Output the (x, y) coordinate of the center of the cell containing the given text.  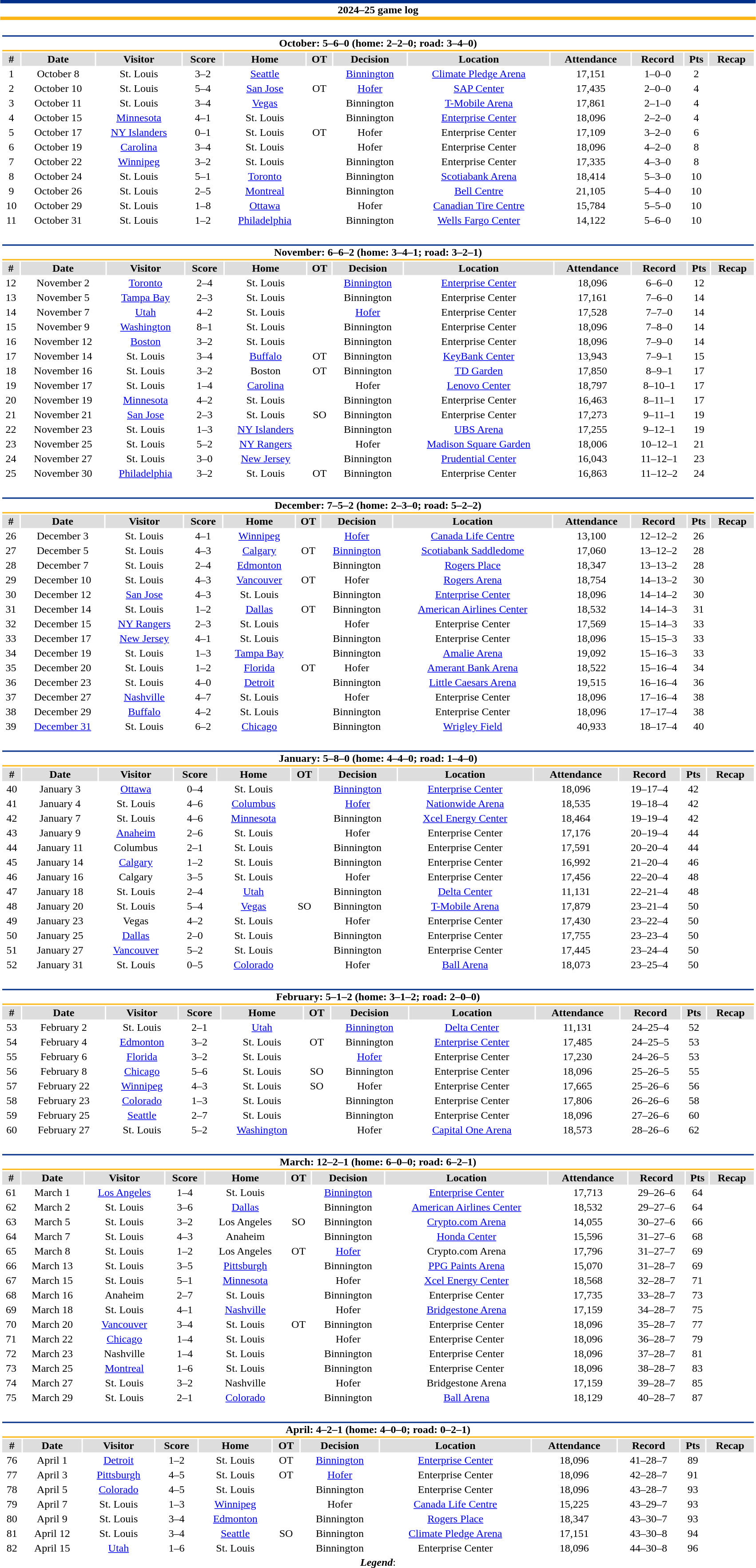
October 22 (59, 162)
December 12 (63, 594)
27–26–6 (650, 1116)
0–4 (195, 789)
March 5 (52, 1222)
16,463 (593, 400)
21–20–4 (649, 863)
36–28–7 (657, 1339)
18,073 (576, 965)
29 (11, 580)
December 31 (63, 727)
Rogers Arena (473, 580)
17,735 (588, 1295)
39–28–7 (657, 1383)
43 (12, 833)
Scotiabank Saddledome (473, 551)
Capital One Arena (472, 1130)
December 10 (63, 580)
0–5 (195, 965)
17,850 (593, 371)
15–16–3 (658, 653)
Bell Centre (479, 191)
20–20–4 (649, 847)
19–18–4 (649, 804)
17,528 (593, 312)
15,225 (574, 1505)
Prudential Center (479, 459)
24–25–5 (650, 1042)
22–21–4 (649, 892)
91 (693, 1475)
December 20 (63, 668)
March 13 (52, 1266)
16–16–4 (658, 682)
40,933 (591, 727)
13,943 (593, 356)
37–28–7 (657, 1354)
18,464 (576, 818)
54 (12, 1042)
33–28–7 (657, 1295)
19–17–4 (649, 789)
17,485 (577, 1042)
November 19 (63, 400)
18,414 (591, 176)
76 (12, 1460)
PPG Paints Arena (466, 1266)
18,129 (588, 1398)
35–28–7 (657, 1324)
17,445 (576, 950)
23–23–4 (649, 935)
39 (11, 727)
February 27 (64, 1130)
31–27–7 (657, 1251)
14–14–3 (658, 610)
December 14 (63, 610)
Lenovo Center (479, 386)
18,535 (576, 804)
15,784 (591, 206)
17,665 (577, 1086)
42–28–7 (649, 1475)
8–11–1 (659, 400)
18,006 (593, 444)
January 25 (60, 935)
87 (697, 1398)
18–17–4 (658, 727)
2024–25 game log (378, 10)
January 20 (60, 906)
14–13–2 (658, 580)
15,596 (588, 1236)
40–28–7 (657, 1398)
25–26–6 (650, 1086)
18,573 (577, 1130)
20 (11, 400)
Wrigley Field (473, 727)
8–1 (204, 327)
April 12 (52, 1534)
October 24 (59, 176)
February 23 (64, 1101)
TD Garden (479, 371)
January: 5–8–0 (home: 4–4–0; road: 1–4–0) (378, 758)
March 2 (52, 1207)
October 29 (59, 206)
7 (11, 162)
Little Caesars Arena (473, 682)
Wells Fargo Center (479, 221)
April 15 (52, 1548)
October: 5–6–0 (home: 2–2–0; road: 3–4–0) (378, 44)
9 (11, 191)
April: 4–2–1 (home: 4–0–0; road: 0–2–1) (378, 1429)
43–30–7 (649, 1519)
14,122 (591, 221)
96 (693, 1548)
January 18 (60, 892)
49 (12, 921)
February 6 (64, 1057)
March 1 (52, 1193)
3 (11, 103)
January 11 (60, 847)
23–22–4 (649, 921)
October 17 (59, 133)
16,992 (576, 863)
72 (11, 1354)
4–3–0 (658, 162)
November 27 (63, 459)
32 (11, 624)
65 (11, 1251)
7–9–0 (659, 341)
November 7 (63, 312)
November 5 (63, 298)
January 31 (60, 965)
October 26 (59, 191)
16 (11, 341)
March 25 (52, 1369)
April 9 (52, 1519)
April 5 (52, 1489)
18,754 (591, 580)
January 14 (60, 863)
61 (11, 1193)
November 30 (63, 474)
89 (693, 1460)
20–19–4 (649, 833)
13–12–2 (658, 551)
67 (11, 1281)
15,070 (588, 1266)
6–6–0 (659, 283)
October 19 (59, 147)
November 23 (63, 429)
November 16 (63, 371)
March 27 (52, 1383)
Madison Square Garden (479, 444)
January 23 (60, 921)
5 (11, 133)
February 2 (64, 1028)
17,273 (593, 415)
January 27 (60, 950)
March 23 (52, 1354)
85 (697, 1383)
March 18 (52, 1310)
March 16 (52, 1295)
2–0 (195, 935)
March 20 (52, 1324)
November 21 (63, 415)
74 (11, 1383)
17,255 (593, 429)
17,161 (593, 298)
80 (12, 1519)
February 22 (64, 1086)
11 (11, 221)
November: 6–6–2 (home: 3–4–1; road: 3–2–1) (378, 252)
2–2–0 (658, 118)
17,591 (576, 847)
Amalie Arena (473, 653)
3–0 (204, 459)
35 (11, 668)
5–4–0 (658, 191)
21,105 (591, 191)
February: 5–1–2 (home: 3–1–2; road: 2–0–0) (378, 997)
7–9–1 (659, 356)
11–12–2 (659, 474)
January 16 (60, 877)
15–14–3 (658, 624)
4–2–0 (658, 147)
KeyBank Center (479, 356)
31–28–7 (657, 1266)
March 29 (52, 1398)
47 (12, 892)
25 (11, 474)
41–28–7 (649, 1460)
Nationwide Arena (465, 804)
31–27–6 (657, 1236)
4–0 (203, 682)
57 (12, 1086)
22–20–4 (649, 877)
44–30–8 (649, 1548)
February 25 (64, 1116)
15–15–3 (658, 639)
November 12 (63, 341)
March 15 (52, 1281)
18,522 (591, 668)
27 (11, 551)
April 7 (52, 1505)
63 (11, 1222)
April 1 (52, 1460)
Canadian Tire Centre (479, 206)
5–5–0 (658, 206)
February 8 (64, 1071)
1 (11, 74)
23–21–4 (649, 906)
Scotiabank Arena (479, 176)
25–26–5 (650, 1071)
October 11 (59, 103)
17–16–4 (658, 697)
17,430 (576, 921)
14,055 (588, 1222)
17,796 (588, 1251)
23–24–4 (649, 950)
November 2 (63, 283)
January 7 (60, 818)
16,863 (593, 474)
March 22 (52, 1339)
29–26–6 (657, 1193)
17,713 (588, 1193)
8–9–1 (659, 371)
17,861 (591, 103)
5–6–0 (658, 221)
18,797 (593, 386)
32–28–7 (657, 1281)
43–30–8 (649, 1534)
December 7 (63, 565)
3–2–0 (658, 133)
24–26–5 (650, 1057)
2–6 (195, 833)
7–6–0 (659, 298)
January 9 (60, 833)
29–27–6 (657, 1207)
March 7 (52, 1236)
1–8 (203, 206)
8–10–1 (659, 386)
2–1–0 (658, 103)
February 4 (64, 1042)
October 8 (59, 74)
November 9 (63, 327)
94 (693, 1534)
April 3 (52, 1475)
37 (11, 697)
January 3 (60, 789)
17–17–4 (658, 712)
17,176 (576, 833)
22 (11, 429)
18,568 (588, 1281)
41 (12, 804)
43–28–7 (649, 1489)
6–2 (203, 727)
23–25–4 (649, 965)
October 31 (59, 221)
26–26–6 (650, 1101)
10–12–1 (659, 444)
59 (12, 1116)
14–14–2 (658, 594)
March 8 (52, 1251)
43–29–7 (649, 1505)
November 25 (63, 444)
17,335 (591, 162)
1–0–0 (658, 74)
16,043 (593, 459)
24–25–4 (650, 1028)
18 (11, 371)
November 14 (63, 356)
19,515 (591, 682)
3–6 (185, 1207)
83 (697, 1369)
15–16–4 (658, 668)
17,435 (591, 88)
17,230 (577, 1057)
October 15 (59, 118)
December 15 (63, 624)
December 17 (63, 639)
78 (12, 1489)
UBS Arena (479, 429)
December: 7–5–2 (home: 2–3–0; road: 5–2–2) (378, 505)
2–5 (203, 191)
82 (12, 1548)
17,569 (591, 624)
17,806 (577, 1101)
December 27 (63, 697)
December 29 (63, 712)
Honda Center (466, 1236)
4–7 (203, 697)
12–12–2 (658, 536)
7–7–0 (659, 312)
34–28–7 (657, 1310)
19–19–4 (649, 818)
51 (12, 950)
Amerant Bank Arena (473, 668)
5–3–0 (658, 176)
45 (12, 863)
17,456 (576, 877)
October 10 (59, 88)
13–13–2 (658, 565)
0–1 (203, 133)
17,060 (591, 551)
5–6 (200, 1071)
11–12–1 (659, 459)
December 19 (63, 653)
March: 12–2–1 (home: 6–0–0; road: 6–2–1) (378, 1162)
19,092 (591, 653)
30–27–6 (657, 1222)
SAP Center (479, 88)
28–26–6 (650, 1130)
38–28–7 (657, 1369)
November 17 (63, 386)
13 (11, 298)
December 5 (63, 551)
9–12–1 (659, 429)
17,755 (576, 935)
17,879 (576, 906)
2–0–0 (658, 88)
7–8–0 (659, 327)
17,109 (591, 133)
December 23 (63, 682)
January 4 (60, 804)
13,100 (591, 536)
December 3 (63, 536)
9–11–1 (659, 415)
70 (11, 1324)
